Locate the cell with the specified text and output its (x, y) center coordinate. 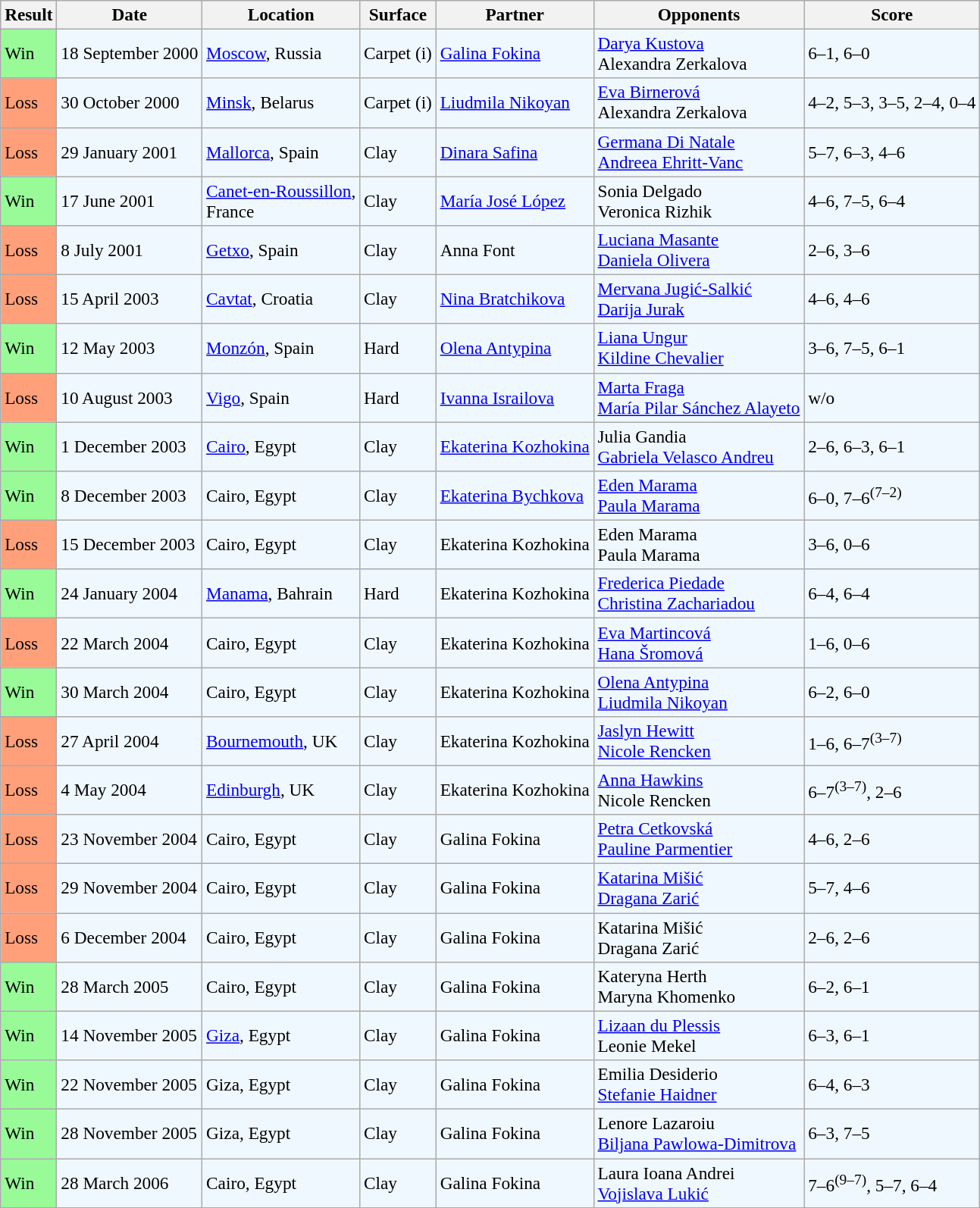
Anna Font (515, 250)
Laura Ioana Andrei Vojislava Lukić (699, 1182)
Germana Di Natale Andreea Ehritt-Vanc (699, 152)
28 March 2006 (130, 1182)
6–7(3–7), 2–6 (892, 790)
Sonia Delgado Veronica Rizhik (699, 200)
27 April 2004 (130, 741)
10 August 2003 (130, 397)
30 October 2000 (130, 103)
Petra Cetkovská Pauline Parmentier (699, 840)
Dinara Safina (515, 152)
6–2, 6–1 (892, 987)
Vigo, Spain (281, 397)
Liudmila Nikoyan (515, 103)
Mervana Jugić-Salkić Darija Jurak (699, 299)
15 April 2003 (130, 299)
29 January 2001 (130, 152)
Edinburgh, UK (281, 790)
w/o (892, 397)
6–4, 6–3 (892, 1084)
12 May 2003 (130, 349)
4 May 2004 (130, 790)
6–0, 7–6(7–2) (892, 496)
Eva Birnerová Alexandra Zerkalova (699, 103)
Kateryna Herth Maryna Khomenko (699, 987)
Luciana Masante Daniela Olivera (699, 250)
Date (130, 14)
Lenore Lazaroiu Biljana Pawlowa-Dimitrova (699, 1134)
22 November 2005 (130, 1084)
Ivanna Israilova (515, 397)
Score (892, 14)
María José López (515, 200)
6–4, 6–4 (892, 594)
5–7, 4–6 (892, 888)
Julia Gandia Gabriela Velasco Andreu (699, 446)
Eva Martincová Hana Šromová (699, 643)
Getxo, Spain (281, 250)
Emilia Desiderio Stefanie Haidner (699, 1084)
6–2, 6–0 (892, 691)
23 November 2004 (130, 840)
24 January 2004 (130, 594)
6 December 2004 (130, 937)
Ekaterina Bychkova (515, 496)
Minsk, Belarus (281, 103)
22 March 2004 (130, 643)
5–7, 6–3, 4–6 (892, 152)
1–6, 6–7(3–7) (892, 741)
Surface (399, 14)
Cavtat, Croatia (281, 299)
Opponents (699, 14)
4–6, 2–6 (892, 840)
28 March 2005 (130, 987)
29 November 2004 (130, 888)
Liana Ungur Kildine Chevalier (699, 349)
Mallorca, Spain (281, 152)
Monzón, Spain (281, 349)
7–6(9–7), 5–7, 6–4 (892, 1182)
6–3, 7–5 (892, 1134)
8 July 2001 (130, 250)
6–3, 6–1 (892, 1035)
Bournemouth, UK (281, 741)
1–6, 0–6 (892, 643)
1 December 2003 (130, 446)
17 June 2001 (130, 200)
15 December 2003 (130, 544)
Canet-en-Roussillon, France (281, 200)
2–6, 6–3, 6–1 (892, 446)
4–2, 5–3, 3–5, 2–4, 0–4 (892, 103)
Moscow, Russia (281, 53)
Lizaan du Plessis Leonie Mekel (699, 1035)
Olena Antypina (515, 349)
Olena Antypina Liudmila Nikoyan (699, 691)
8 December 2003 (130, 496)
Jaslyn Hewitt Nicole Rencken (699, 741)
3–6, 0–6 (892, 544)
Result (29, 14)
Nina Bratchikova (515, 299)
2–6, 2–6 (892, 937)
Partner (515, 14)
Darya Kustova Alexandra Zerkalova (699, 53)
3–6, 7–5, 6–1 (892, 349)
Frederica Piedade Christina Zachariadou (699, 594)
14 November 2005 (130, 1035)
Location (281, 14)
Anna Hawkins Nicole Rencken (699, 790)
Manama, Bahrain (281, 594)
18 September 2000 (130, 53)
4–6, 7–5, 6–4 (892, 200)
2–6, 3–6 (892, 250)
28 November 2005 (130, 1134)
30 March 2004 (130, 691)
Marta Fraga María Pilar Sánchez Alayeto (699, 397)
4–6, 4–6 (892, 299)
6–1, 6–0 (892, 53)
